Find where the given text appears and provide that cell's center as (x, y) coordinate. 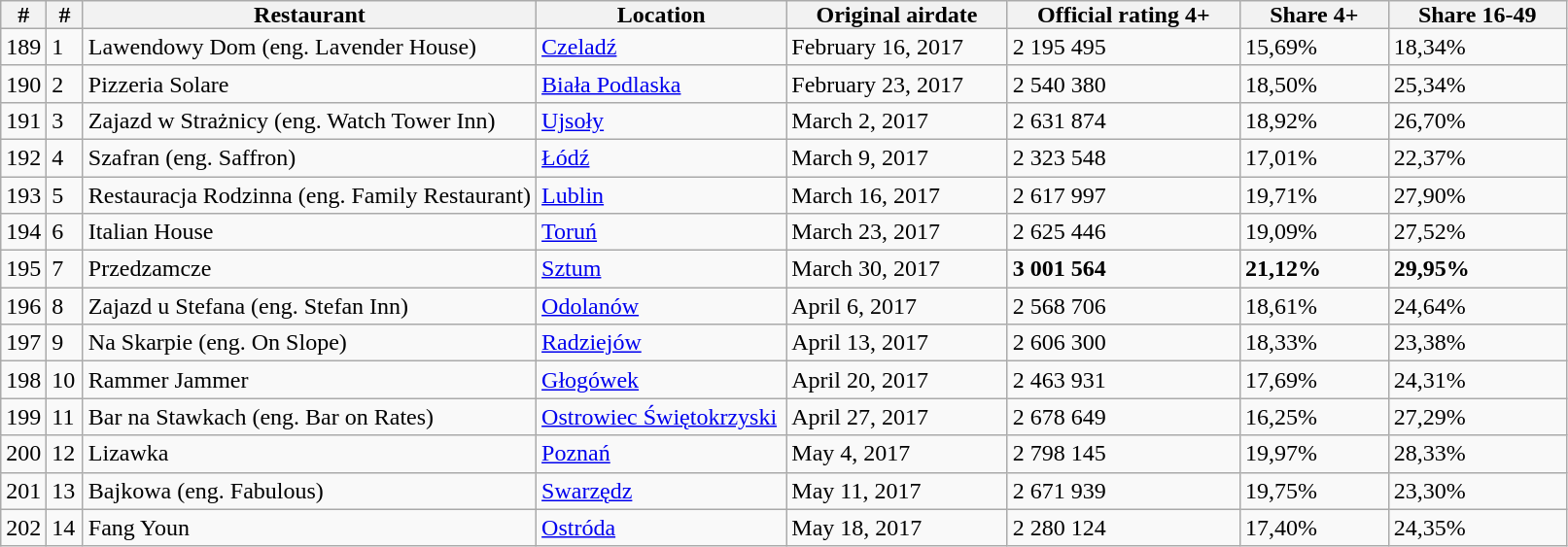
Ostróda (661, 528)
190 (23, 84)
Share 4+ (1314, 15)
2 798 145 (1124, 454)
14 (65, 528)
February 16, 2017 (896, 47)
May 4, 2017 (896, 454)
Official rating 4+ (1124, 15)
2 617 997 (1124, 195)
Czeladź (661, 47)
192 (23, 157)
Italian House (309, 232)
Original airdate (896, 15)
18,61% (1314, 306)
2 323 548 (1124, 157)
2 280 124 (1124, 528)
4 (65, 157)
27,90% (1478, 195)
18,50% (1314, 84)
27,29% (1478, 417)
194 (23, 232)
Szafran (eng. Saffron) (309, 157)
Rammer Jammer (309, 380)
19,75% (1314, 491)
202 (23, 528)
11 (65, 417)
Toruń (661, 232)
Lawendowy Dom (eng. Lavender House) (309, 47)
Biała Podlaska (661, 84)
April 20, 2017 (896, 380)
Sztum (661, 269)
February 23, 2017 (896, 84)
27,52% (1478, 232)
Pizzeria Solare (309, 84)
Przedzamcze (309, 269)
25,34% (1478, 84)
Ostrowiec Świętokrzyski (661, 417)
May 18, 2017 (896, 528)
Na Skarpie (eng. On Slope) (309, 343)
13 (65, 491)
2 625 446 (1124, 232)
17,69% (1314, 380)
18,92% (1314, 120)
15,69% (1314, 47)
24,31% (1478, 380)
191 (23, 120)
24,64% (1478, 306)
17,40% (1314, 528)
23,38% (1478, 343)
2 678 649 (1124, 417)
22,37% (1478, 157)
21,12% (1314, 269)
19,09% (1314, 232)
March 16, 2017 (896, 195)
197 (23, 343)
16,25% (1314, 417)
18,34% (1478, 47)
2 463 931 (1124, 380)
2 631 874 (1124, 120)
Odolanów (661, 306)
Łódź (661, 157)
Lizawka (309, 454)
201 (23, 491)
April 27, 2017 (896, 417)
2 606 300 (1124, 343)
17,01% (1314, 157)
Lublin (661, 195)
Głogówek (661, 380)
12 (65, 454)
198 (23, 380)
29,95% (1478, 269)
10 (65, 380)
8 (65, 306)
May 11, 2017 (896, 491)
March 2, 2017 (896, 120)
Swarzędz (661, 491)
3 001 564 (1124, 269)
Ujsoły (661, 120)
23,30% (1478, 491)
189 (23, 47)
2 568 706 (1124, 306)
199 (23, 417)
March 23, 2017 (896, 232)
6 (65, 232)
19,97% (1314, 454)
3 (65, 120)
9 (65, 343)
1 (65, 47)
195 (23, 269)
2 540 380 (1124, 84)
March 30, 2017 (896, 269)
200 (23, 454)
2 195 495 (1124, 47)
March 9, 2017 (896, 157)
193 (23, 195)
Share 16-49 (1478, 15)
Restaurant (309, 15)
Fang Youn (309, 528)
Zajazd w Strażnicy (eng. Watch Tower Inn) (309, 120)
Radziejów (661, 343)
18,33% (1314, 343)
2 (65, 84)
2 671 939 (1124, 491)
Zajazd u Stefana (eng. Stefan Inn) (309, 306)
Location (661, 15)
196 (23, 306)
28,33% (1478, 454)
Poznań (661, 454)
19,71% (1314, 195)
April 6, 2017 (896, 306)
Bajkowa (eng. Fabulous) (309, 491)
April 13, 2017 (896, 343)
24,35% (1478, 528)
Restauracja Rodzinna (eng. Family Restaurant) (309, 195)
26,70% (1478, 120)
5 (65, 195)
Bar na Stawkach (eng. Bar on Rates) (309, 417)
7 (65, 269)
